Find where the given text appears and provide that cell's center as [X, Y] coordinate. 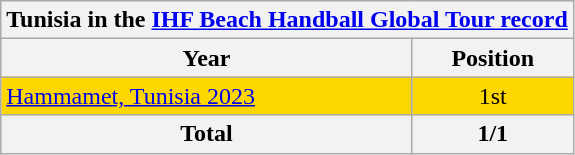
1/1 [492, 134]
Total [206, 134]
Tunisia in the IHF Beach Handball Global Tour record [288, 20]
Position [492, 58]
Hammamet, Tunisia 2023 [206, 96]
1st [492, 96]
Year [206, 58]
